Find where the given text appears and provide that cell's center as (x, y) coordinate. 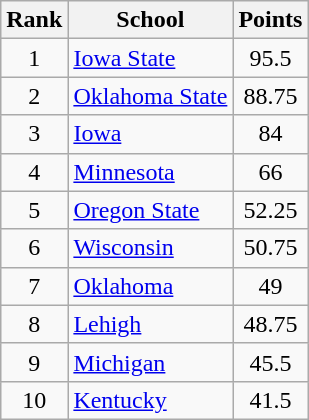
6 (34, 248)
Minnesota (150, 172)
10 (34, 400)
Rank (34, 20)
Iowa State (150, 58)
9 (34, 362)
2 (34, 96)
88.75 (270, 96)
5 (34, 210)
50.75 (270, 248)
Michigan (150, 362)
Lehigh (150, 324)
Kentucky (150, 400)
7 (34, 286)
Iowa (150, 134)
66 (270, 172)
School (150, 20)
41.5 (270, 400)
3 (34, 134)
45.5 (270, 362)
4 (34, 172)
84 (270, 134)
49 (270, 286)
Oklahoma (150, 286)
8 (34, 324)
1 (34, 58)
95.5 (270, 58)
Oklahoma State (150, 96)
Wisconsin (150, 248)
48.75 (270, 324)
Points (270, 20)
Oregon State (150, 210)
52.25 (270, 210)
